Extract the (x, y) coordinate from the center of the cell holding the provided text.  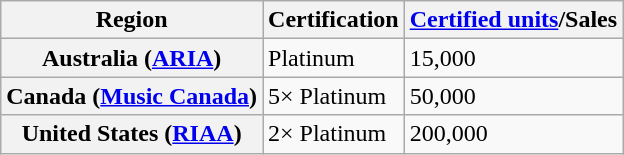
Certified units/Sales (513, 20)
15,000 (513, 58)
Australia (ARIA) (132, 58)
2× Platinum (334, 134)
United States (RIAA) (132, 134)
5× Platinum (334, 96)
Certification (334, 20)
50,000 (513, 96)
Platinum (334, 58)
Canada (Music Canada) (132, 96)
Region (132, 20)
200,000 (513, 134)
